Find where the given text appears and provide that cell's center as [X, Y] coordinate. 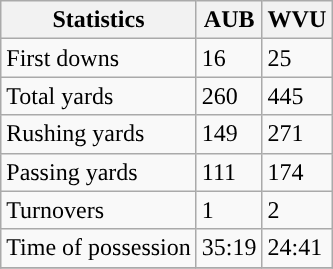
25 [297, 58]
35:19 [229, 248]
271 [297, 134]
149 [229, 134]
174 [297, 172]
WVU [297, 20]
Rushing yards [99, 134]
Turnovers [99, 210]
2 [297, 210]
Total yards [99, 96]
260 [229, 96]
445 [297, 96]
Passing yards [99, 172]
Statistics [99, 20]
AUB [229, 20]
First downs [99, 58]
24:41 [297, 248]
111 [229, 172]
Time of possession [99, 248]
1 [229, 210]
16 [229, 58]
